Extract the (x, y) coordinate from the center of the cell holding the provided text.  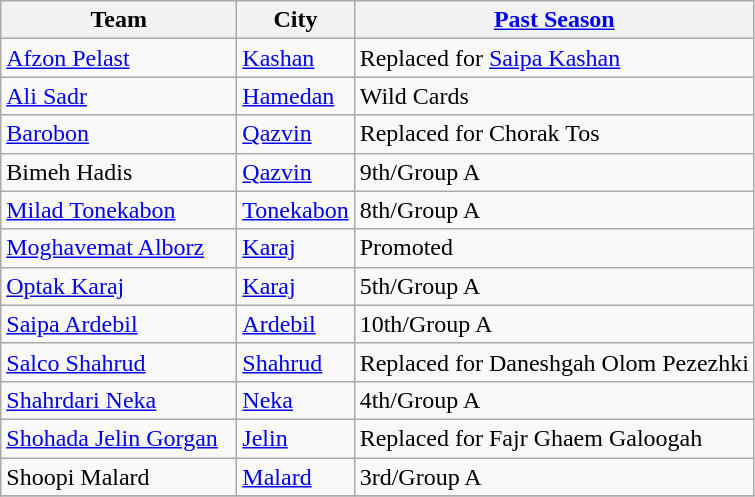
Kashan (296, 58)
5th/Group A (554, 286)
Barobon (119, 134)
Hamedan (296, 96)
Past Season (554, 20)
10th/Group A (554, 324)
Shohada Jelin Gorgan (119, 438)
Ali Sadr (119, 96)
Shahrud (296, 362)
4th/Group A (554, 400)
Milad Tonekabon (119, 210)
Wild Cards (554, 96)
Saipa Ardebil (119, 324)
Promoted (554, 248)
Neka (296, 400)
Replaced for Saipa Kashan (554, 58)
Bimeh Hadis (119, 172)
Jelin (296, 438)
Shoopi Malard (119, 477)
Afzon Pelast (119, 58)
Team (119, 20)
Tonekabon (296, 210)
Replaced for Fajr Ghaem Galoogah (554, 438)
Salco Shahrud (119, 362)
Replaced for Chorak Tos (554, 134)
Malard (296, 477)
9th/Group A (554, 172)
Replaced for Daneshgah Olom Pezezhki (554, 362)
Shahrdari Neka (119, 400)
City (296, 20)
Moghavemat Alborz (119, 248)
3rd/Group A (554, 477)
Ardebil (296, 324)
8th/Group A (554, 210)
Optak Karaj (119, 286)
